Extract the (x, y) coordinate from the center of the cell holding the provided text.  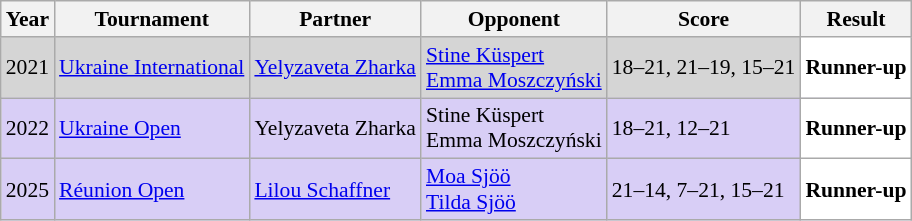
Opponent (514, 19)
2022 (28, 128)
Tournament (152, 19)
Ukraine Open (152, 128)
Score (704, 19)
Year (28, 19)
2025 (28, 190)
Moa Sjöö Tilda Sjöö (514, 190)
Réunion Open (152, 190)
Ukraine International (152, 68)
Lilou Schaffner (335, 190)
2021 (28, 68)
Result (856, 19)
Partner (335, 19)
21–14, 7–21, 15–21 (704, 190)
18–21, 12–21 (704, 128)
18–21, 21–19, 15–21 (704, 68)
